From the cell containing the given text, extract its center point as (x, y) coordinate. 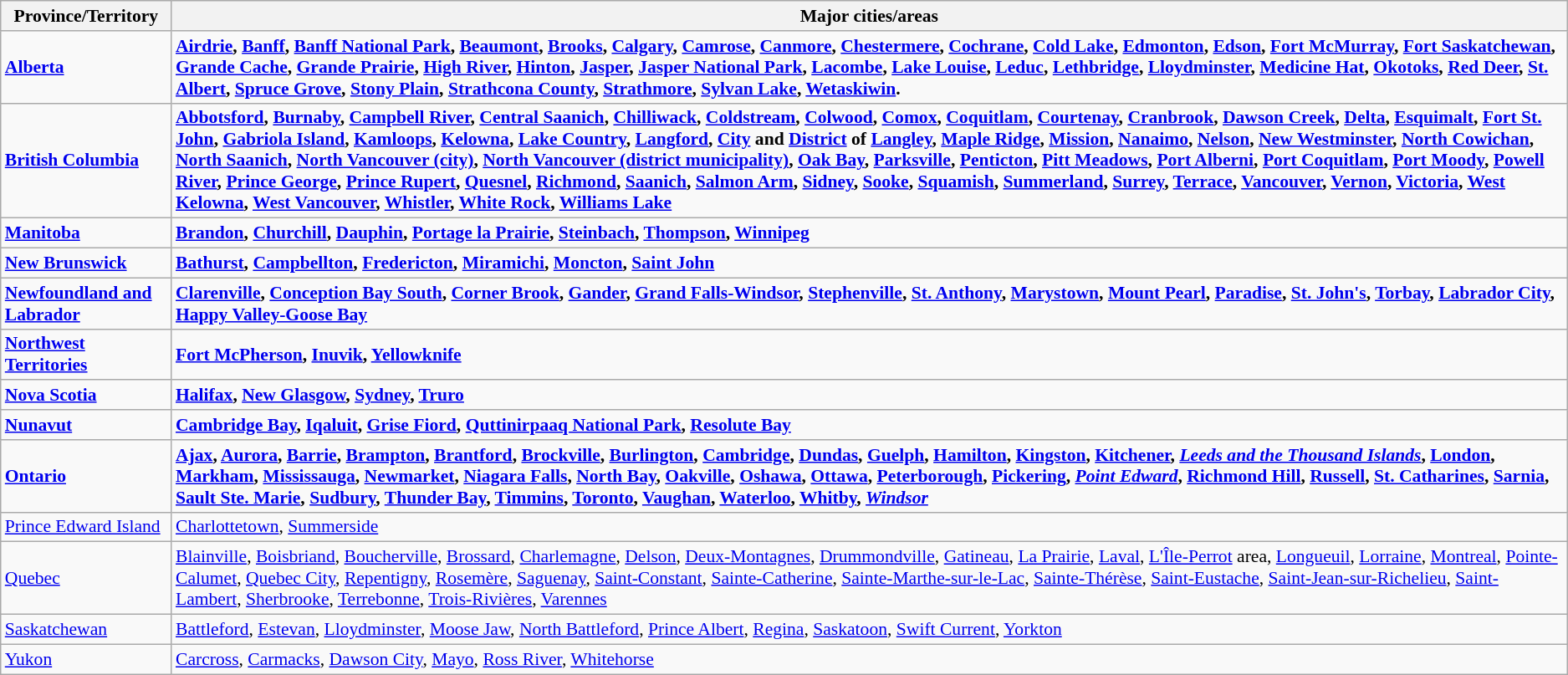
Brandon, Churchill, Dauphin, Portage la Prairie, Steinbach, Thompson, Winnipeg (870, 233)
Quebec (86, 579)
Charlottetown, Summerside (870, 527)
Northwest Territories (86, 355)
Manitoba (86, 233)
Province/Territory (86, 16)
Major cities/areas (870, 16)
Yukon (86, 659)
Saskatchewan (86, 630)
Battleford, Estevan, Lloydminster, Moose Jaw, North Battleford, Prince Albert, Regina, Saskatoon, Swift Current, Yorkton (870, 630)
Carcross, Carmacks, Dawson City, Mayo, Ross River, Whitehorse (870, 659)
New Brunswick (86, 263)
Halifax, New Glasgow, Sydney, Truro (870, 396)
Nova Scotia (86, 396)
British Columbia (86, 161)
Bathurst, Campbellton, Fredericton, Miramichi, Moncton, Saint John (870, 263)
Prince Edward Island (86, 527)
Fort McPherson, Inuvik, Yellowknife (870, 355)
Newfoundland and Labrador (86, 303)
Nunavut (86, 425)
Cambridge Bay, Iqaluit, Grise Fiord, Quttinirpaaq National Park, Resolute Bay (870, 425)
Alberta (86, 67)
Ontario (86, 477)
